Determine the (x, y) coordinate at the center of the cell enclosing the given text.  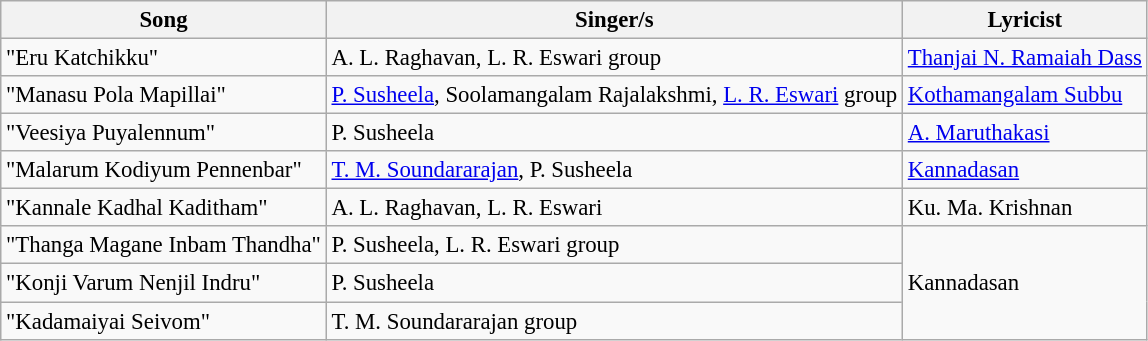
"Konji Varum Nenjil Indru" (164, 283)
Singer/s (614, 20)
A. L. Raghavan, L. R. Eswari (614, 208)
"Eru Katchikku" (164, 58)
"Kadamaiyai Seivom" (164, 321)
Song (164, 20)
"Malarum Kodiyum Pennenbar" (164, 170)
A. L. Raghavan, L. R. Eswari group (614, 58)
"Kannale Kadhal Kaditham" (164, 208)
T. M. Soundararajan group (614, 321)
P. Susheela, Soolamangalam Rajalakshmi, L. R. Eswari group (614, 95)
Ku. Ma. Krishnan (1024, 208)
P. Susheela, L. R. Eswari group (614, 245)
Kothamangalam Subbu (1024, 95)
"Manasu Pola Mapillai" (164, 95)
T. M. Soundararajan, P. Susheela (614, 170)
Thanjai N. Ramaiah Dass (1024, 58)
A. Maruthakasi (1024, 133)
Lyricist (1024, 20)
"Thanga Magane Inbam Thandha" (164, 245)
"Veesiya Puyalennum" (164, 133)
